Pinpoint the cell where the given text exists, returning its (x, y) midpoint coordinate. 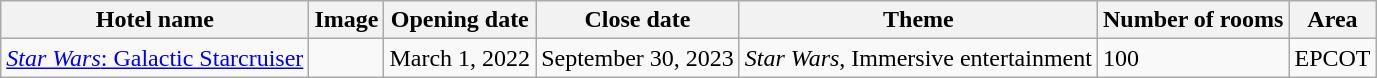
Image (346, 20)
Number of rooms (1193, 20)
100 (1193, 58)
EPCOT (1332, 58)
Close date (638, 20)
Star Wars: Galactic Starcruiser (155, 58)
September 30, 2023 (638, 58)
Area (1332, 20)
Hotel name (155, 20)
Star Wars, Immersive entertainment (918, 58)
Theme (918, 20)
Opening date (460, 20)
March 1, 2022 (460, 58)
